Find where the given text appears and provide that cell's center as (x, y) coordinate. 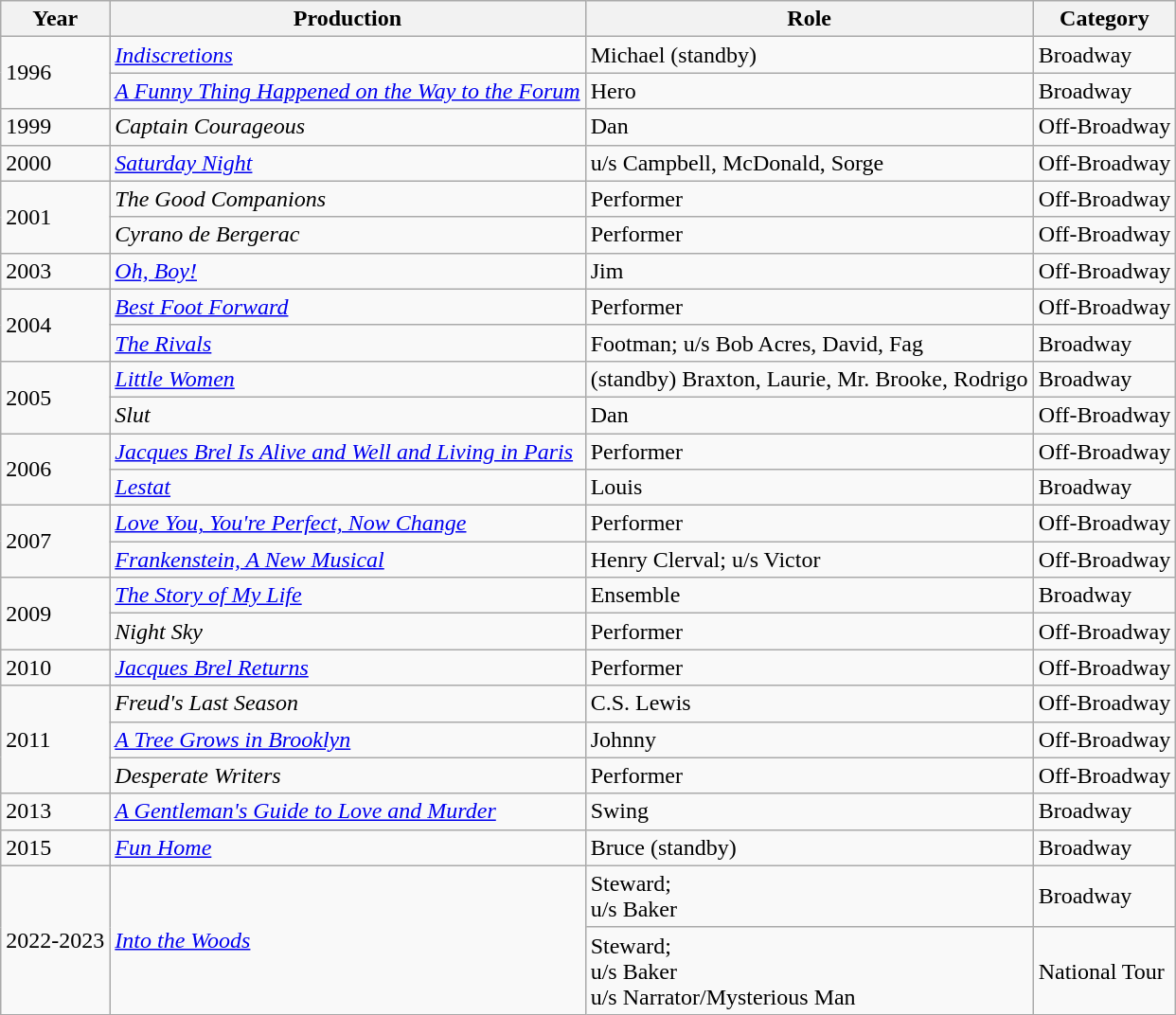
Freud's Last Season (347, 703)
Jacques Brel Returns (347, 668)
Into the Woods (347, 939)
Steward;u/s Baker (809, 896)
Swing (809, 811)
Hero (809, 91)
Best Foot Forward (347, 307)
1999 (55, 127)
Night Sky (347, 632)
Ensemble (809, 596)
C.S. Lewis (809, 703)
Johnny (809, 739)
2004 (55, 325)
2013 (55, 811)
A Gentleman's Guide to Love and Murder (347, 811)
Little Women (347, 379)
Jacques Brel Is Alive and Well and Living in Paris (347, 452)
A Tree Grows in Brooklyn (347, 739)
2009 (55, 614)
Lestat (347, 488)
(standby) Braxton, Laurie, Mr. Brooke, Rodrigo (809, 379)
Indiscretions (347, 55)
Jim (809, 271)
Role (809, 19)
2006 (55, 470)
Oh, Boy! (347, 271)
2001 (55, 217)
1996 (55, 73)
2003 (55, 271)
2005 (55, 397)
Michael (standby) (809, 55)
Production (347, 19)
2015 (55, 847)
Bruce (standby) (809, 847)
2007 (55, 542)
2010 (55, 668)
The Rivals (347, 343)
Fun Home (347, 847)
A Funny Thing Happened on the Way to the Forum (347, 91)
u/s Campbell, McDonald, Sorge (809, 163)
Footman; u/s Bob Acres, David, Fag (809, 343)
Louis (809, 488)
Year (55, 19)
National Tour (1104, 970)
Henry Clerval; u/s Victor (809, 560)
2011 (55, 739)
2000 (55, 163)
2022-2023 (55, 939)
Cyrano de Bergerac (347, 235)
The Good Companions (347, 199)
Desperate Writers (347, 775)
Saturday Night (347, 163)
The Story of My Life (347, 596)
Love You, You're Perfect, Now Change (347, 524)
Captain Courageous (347, 127)
Steward;u/s Bakeru/s Narrator/Mysterious Man (809, 970)
Slut (347, 415)
Frankenstein, A New Musical (347, 560)
Category (1104, 19)
